Locate the cell with the specified text and output its (x, y) center coordinate. 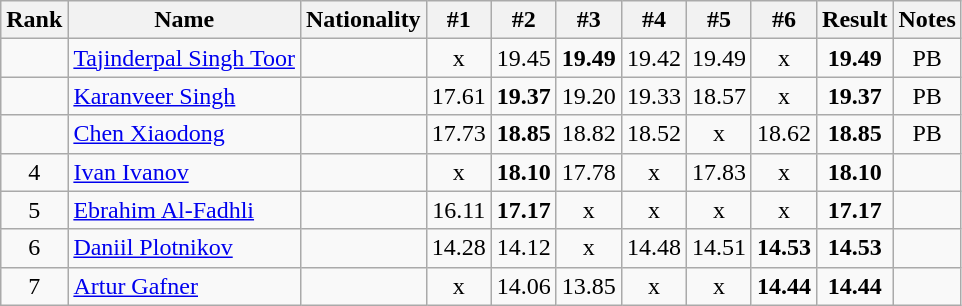
#3 (588, 20)
Result (855, 20)
Ivan Ivanov (184, 172)
14.12 (524, 248)
Notes (927, 20)
18.62 (784, 134)
Daniil Plotnikov (184, 248)
7 (34, 286)
16.11 (458, 210)
#5 (718, 20)
Chen Xiaodong (184, 134)
Rank (34, 20)
19.33 (654, 96)
19.45 (524, 58)
Karanveer Singh (184, 96)
4 (34, 172)
19.20 (588, 96)
17.73 (458, 134)
#2 (524, 20)
18.57 (718, 96)
17.61 (458, 96)
Nationality (363, 20)
14.06 (524, 286)
18.82 (588, 134)
17.83 (718, 172)
#1 (458, 20)
Ebrahim Al-Fadhli (184, 210)
6 (34, 248)
14.28 (458, 248)
#4 (654, 20)
13.85 (588, 286)
Tajinderpal Singh Toor (184, 58)
17.78 (588, 172)
18.52 (654, 134)
5 (34, 210)
#6 (784, 20)
Artur Gafner (184, 286)
14.51 (718, 248)
14.48 (654, 248)
19.42 (654, 58)
Name (184, 20)
